Extract the (X, Y) coordinate from the center of the cell holding the provided text.  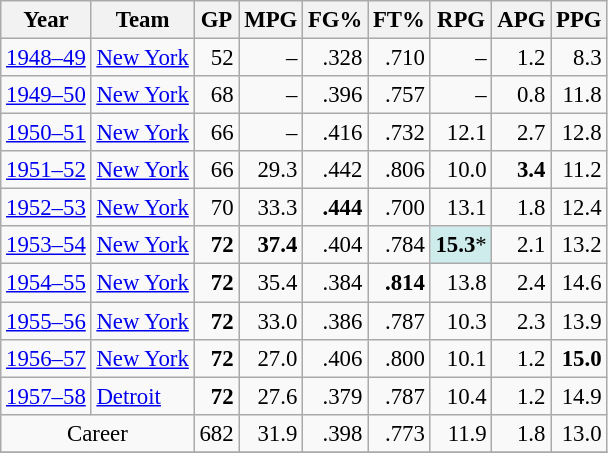
2.4 (522, 283)
.784 (400, 245)
Team (142, 20)
35.4 (271, 283)
10.4 (461, 396)
.379 (336, 396)
.732 (400, 133)
1957–58 (46, 396)
3.4 (522, 170)
0.8 (522, 95)
27.6 (271, 396)
.700 (400, 208)
RPG (461, 20)
.416 (336, 133)
13.8 (461, 283)
1948–49 (46, 58)
68 (216, 95)
.814 (400, 283)
1954–55 (46, 283)
.404 (336, 245)
.773 (400, 433)
.710 (400, 58)
PPG (579, 20)
70 (216, 208)
.800 (400, 358)
Year (46, 20)
.444 (336, 208)
.406 (336, 358)
GP (216, 20)
13.1 (461, 208)
.386 (336, 321)
.398 (336, 433)
.806 (400, 170)
1949–50 (46, 95)
29.3 (271, 170)
2.3 (522, 321)
1956–57 (46, 358)
Career (98, 433)
1953–54 (46, 245)
FT% (400, 20)
15.3* (461, 245)
12.1 (461, 133)
11.2 (579, 170)
.442 (336, 170)
13.0 (579, 433)
2.1 (522, 245)
10.3 (461, 321)
11.8 (579, 95)
14.6 (579, 283)
13.2 (579, 245)
8.3 (579, 58)
.384 (336, 283)
.757 (400, 95)
15.0 (579, 358)
11.9 (461, 433)
52 (216, 58)
MPG (271, 20)
12.4 (579, 208)
33.3 (271, 208)
FG% (336, 20)
27.0 (271, 358)
.328 (336, 58)
37.4 (271, 245)
10.0 (461, 170)
12.8 (579, 133)
10.1 (461, 358)
33.0 (271, 321)
1950–51 (46, 133)
1952–53 (46, 208)
2.7 (522, 133)
1951–52 (46, 170)
14.9 (579, 396)
31.9 (271, 433)
1955–56 (46, 321)
APG (522, 20)
Detroit (142, 396)
.396 (336, 95)
13.9 (579, 321)
682 (216, 433)
